Provide the (x, y) coordinate of the cell's center where the given text is located.  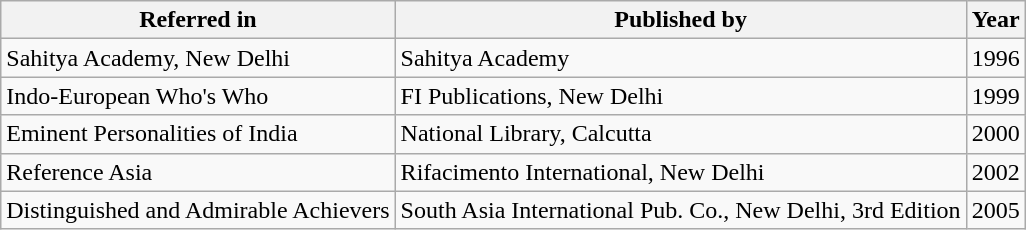
2005 (996, 210)
South Asia International Pub. Co., New Delhi, 3rd Edition (680, 210)
Published by (680, 20)
2000 (996, 134)
Sahitya Academy (680, 58)
Reference Asia (198, 172)
Sahitya Academy, New Delhi (198, 58)
Eminent Personalities of India (198, 134)
Referred in (198, 20)
Rifacimento International, New Delhi (680, 172)
FI Publications, New Delhi (680, 96)
1996 (996, 58)
2002 (996, 172)
Year (996, 20)
1999 (996, 96)
Indo-European Who's Who (198, 96)
National Library, Calcutta (680, 134)
Distinguished and Admirable Achievers (198, 210)
